Search for the cell housing the specified text and yield its [x, y] center coordinate. 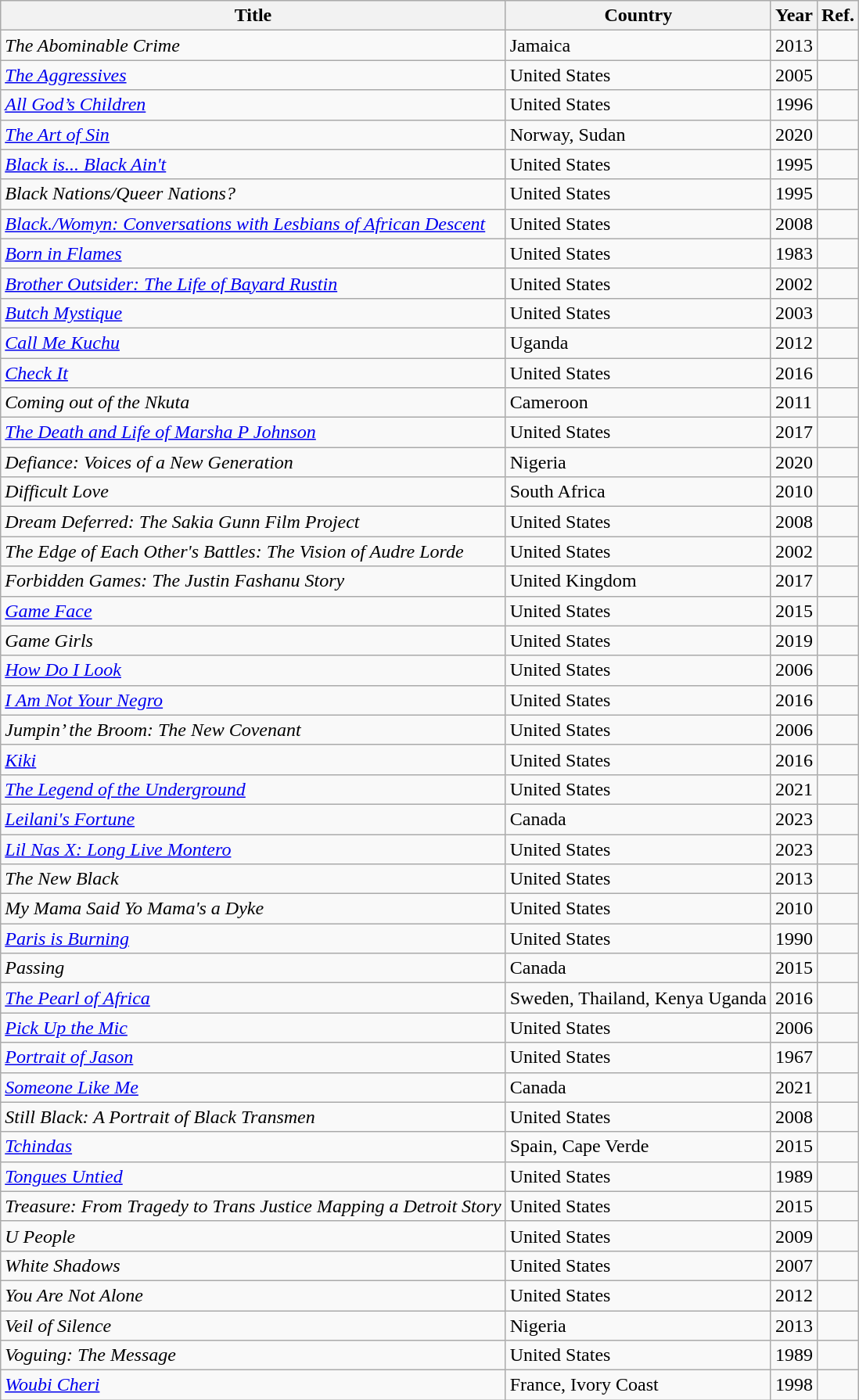
Game Girls [253, 641]
Black is... Black Ain't [253, 164]
Jumpin’ the Broom: The New Covenant [253, 730]
You Are Not Alone [253, 1295]
Cameroon [638, 403]
Ref. [837, 16]
1998 [793, 1385]
The Abominable Crime [253, 45]
2007 [793, 1265]
How Do I Look [253, 670]
Veil of Silence [253, 1326]
The Death and Life of Marsha P Johnson [253, 433]
Portrait of Jason [253, 1057]
Game Face [253, 611]
1990 [793, 939]
Passing [253, 968]
Defiance: Voices of a New Generation [253, 462]
Black./Womyn: Conversations with Lesbians of African Descent [253, 224]
Call Me Kuchu [253, 343]
Lil Nas X: Long Live Montero [253, 849]
Tongues Untied [253, 1176]
The New Black [253, 879]
The Pearl of Africa [253, 998]
My Mama Said Yo Mama's a Dyke [253, 909]
I Am Not Your Negro [253, 700]
Paris is Burning [253, 939]
Someone Like Me [253, 1087]
U People [253, 1236]
Jamaica [638, 45]
2009 [793, 1236]
Treasure: From Tragedy to Trans Justice Mapping a Detroit Story [253, 1206]
Year [793, 16]
Sweden, Thailand, Kenya Uganda [638, 998]
Uganda [638, 343]
Difficult Love [253, 492]
The Legend of the Underground [253, 789]
2019 [793, 641]
Coming out of the Nkuta [253, 403]
Born in Flames [253, 253]
Black Nations/Queer Nations? [253, 194]
Voguing: The Message [253, 1355]
France, Ivory Coast [638, 1385]
1983 [793, 253]
Still Black: A Portrait of Black Transmen [253, 1117]
Tchindas [253, 1147]
All God’s Children [253, 105]
Check It [253, 373]
The Aggressives [253, 75]
Spain, Cape Verde [638, 1147]
Butch Mystique [253, 313]
Pick Up the Mic [253, 1028]
Country [638, 16]
Forbidden Games: The Justin Fashanu Story [253, 581]
2005 [793, 75]
White Shadows [253, 1265]
Leilani's Fortune [253, 819]
Woubi Cheri [253, 1385]
The Edge of Each Other's Battles: The Vision of Audre Lorde [253, 551]
Brother Outsider: The Life of Bayard Rustin [253, 283]
South Africa [638, 492]
Dream Deferred: The Sakia Gunn Film Project [253, 522]
2003 [793, 313]
The Art of Sin [253, 135]
Title [253, 16]
Kiki [253, 759]
1996 [793, 105]
United Kingdom [638, 581]
1967 [793, 1057]
2011 [793, 403]
Norway, Sudan [638, 135]
